Detect which cell encompasses the target text, then output its (X, Y) center coordinate. 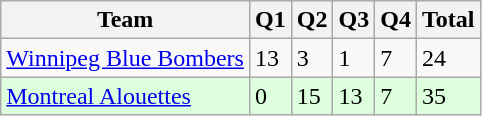
0 (270, 96)
Montreal Alouettes (126, 96)
Q3 (354, 20)
Q2 (312, 20)
Q4 (396, 20)
15 (312, 96)
Winnipeg Blue Bombers (126, 58)
Team (126, 20)
35 (448, 96)
24 (448, 58)
Q1 (270, 20)
1 (354, 58)
3 (312, 58)
Total (448, 20)
